Capture the cell that displays the provided text and extract its [x, y] central coordinate. 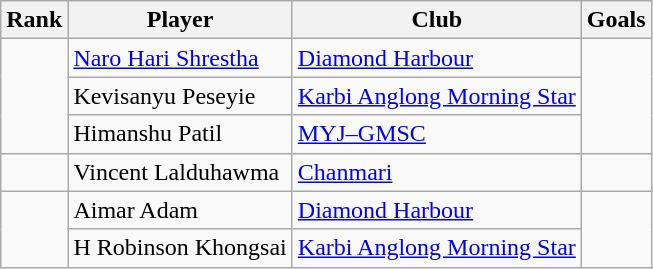
Goals [616, 20]
Player [180, 20]
Naro Hari Shrestha [180, 58]
Club [436, 20]
Himanshu Patil [180, 134]
Chanmari [436, 172]
Rank [34, 20]
Vincent Lalduhawma [180, 172]
Kevisanyu Peseyie [180, 96]
MYJ–GMSC [436, 134]
H Robinson Khongsai [180, 248]
Aimar Adam [180, 210]
